For the text-containing cell, return its midpoint in [X, Y] coordinate format. 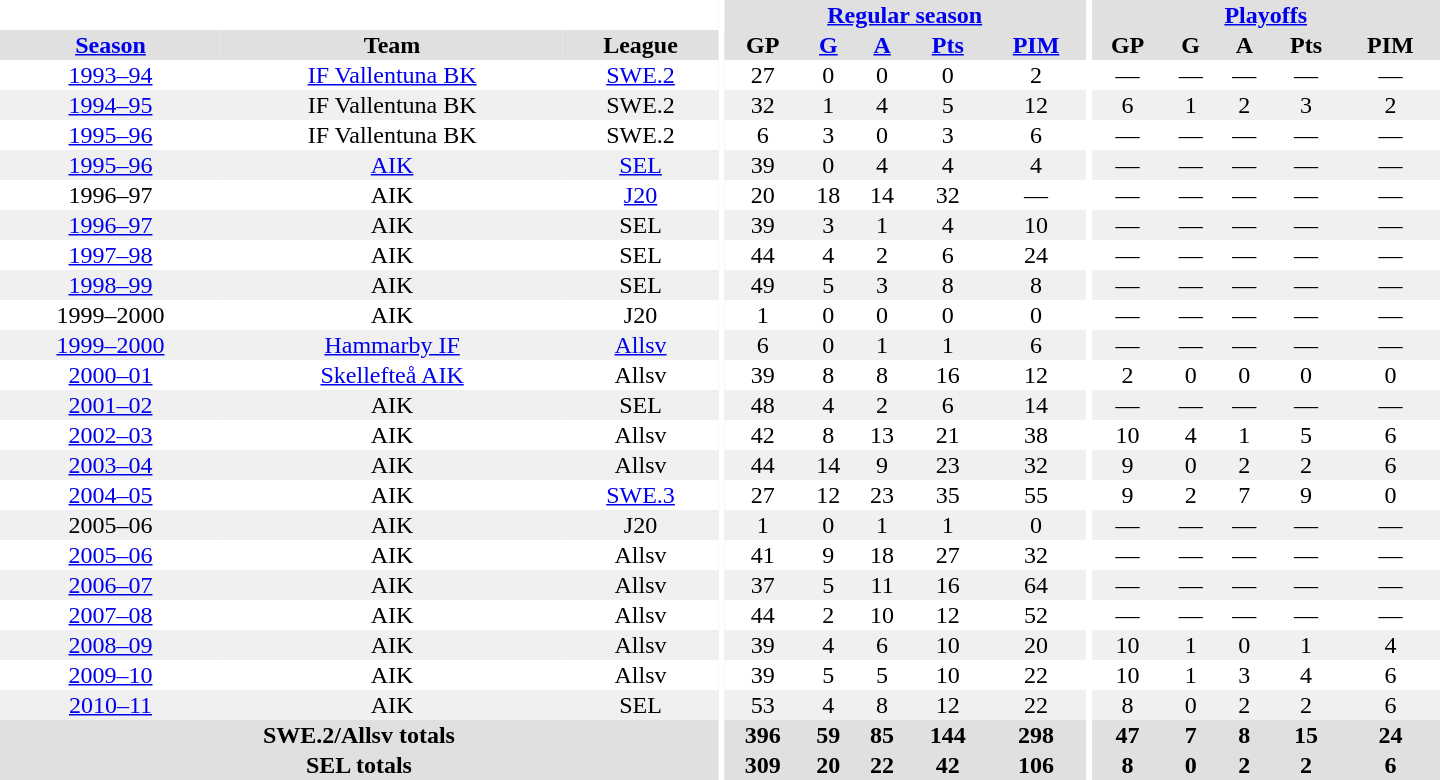
SWE.3 [640, 495]
59 [828, 735]
64 [1036, 585]
48 [763, 405]
2004–05 [110, 495]
47 [1127, 735]
Season [110, 45]
41 [763, 555]
2007–08 [110, 615]
35 [948, 495]
53 [763, 705]
37 [763, 585]
Team [392, 45]
2009–10 [110, 675]
2010–11 [110, 705]
144 [948, 735]
55 [1036, 495]
298 [1036, 735]
1997–98 [110, 255]
Playoffs [1266, 15]
Skellefteå AIK [392, 375]
106 [1036, 765]
2006–07 [110, 585]
309 [763, 765]
2003–04 [110, 465]
13 [882, 435]
2001–02 [110, 405]
SEL totals [359, 765]
11 [882, 585]
21 [948, 435]
38 [1036, 435]
1998–99 [110, 285]
15 [1306, 735]
1993–94 [110, 75]
2000–01 [110, 375]
League [640, 45]
52 [1036, 615]
2002–03 [110, 435]
85 [882, 735]
49 [763, 285]
2008–09 [110, 645]
Hammarby IF [392, 345]
SWE.2/Allsv totals [359, 735]
Regular season [905, 15]
396 [763, 735]
1994–95 [110, 105]
